Identify which cell holds the provided text, then report its (X, Y) central coordinate. 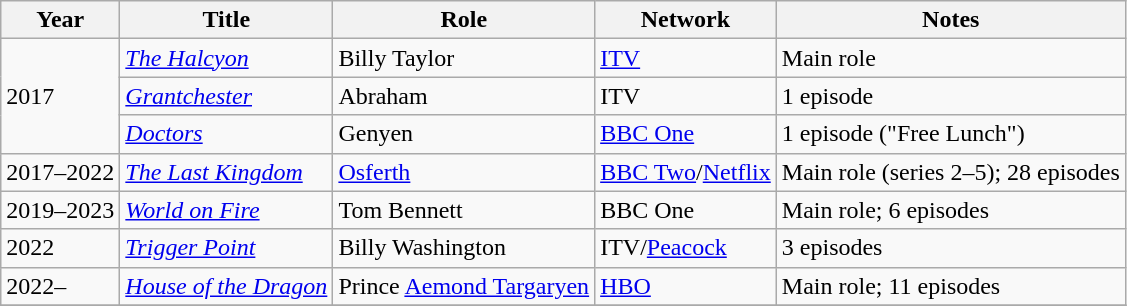
2022– (60, 286)
2022 (60, 248)
1 episode (950, 96)
Abraham (464, 96)
Main role; 11 episodes (950, 286)
Main role (series 2–5); 28 episodes (950, 172)
Main role; 6 episodes (950, 210)
Prince Aemond Targaryen (464, 286)
3 episodes (950, 248)
Year (60, 20)
Genyen (464, 134)
Grantchester (226, 96)
House of the Dragon (226, 286)
2017 (60, 96)
Osferth (464, 172)
Doctors (226, 134)
The Last Kingdom (226, 172)
BBC Two/Netflix (686, 172)
Billy Washington (464, 248)
1 episode ("Free Lunch") (950, 134)
Billy Taylor (464, 58)
Network (686, 20)
Tom Bennett (464, 210)
The Halcyon (226, 58)
2017–2022 (60, 172)
World on Fire (226, 210)
Trigger Point (226, 248)
HBO (686, 286)
Role (464, 20)
ITV/Peacock (686, 248)
Title (226, 20)
Notes (950, 20)
2019–2023 (60, 210)
Main role (950, 58)
